Return the [x, y] coordinate for the center point of the cell that contains the specified text.  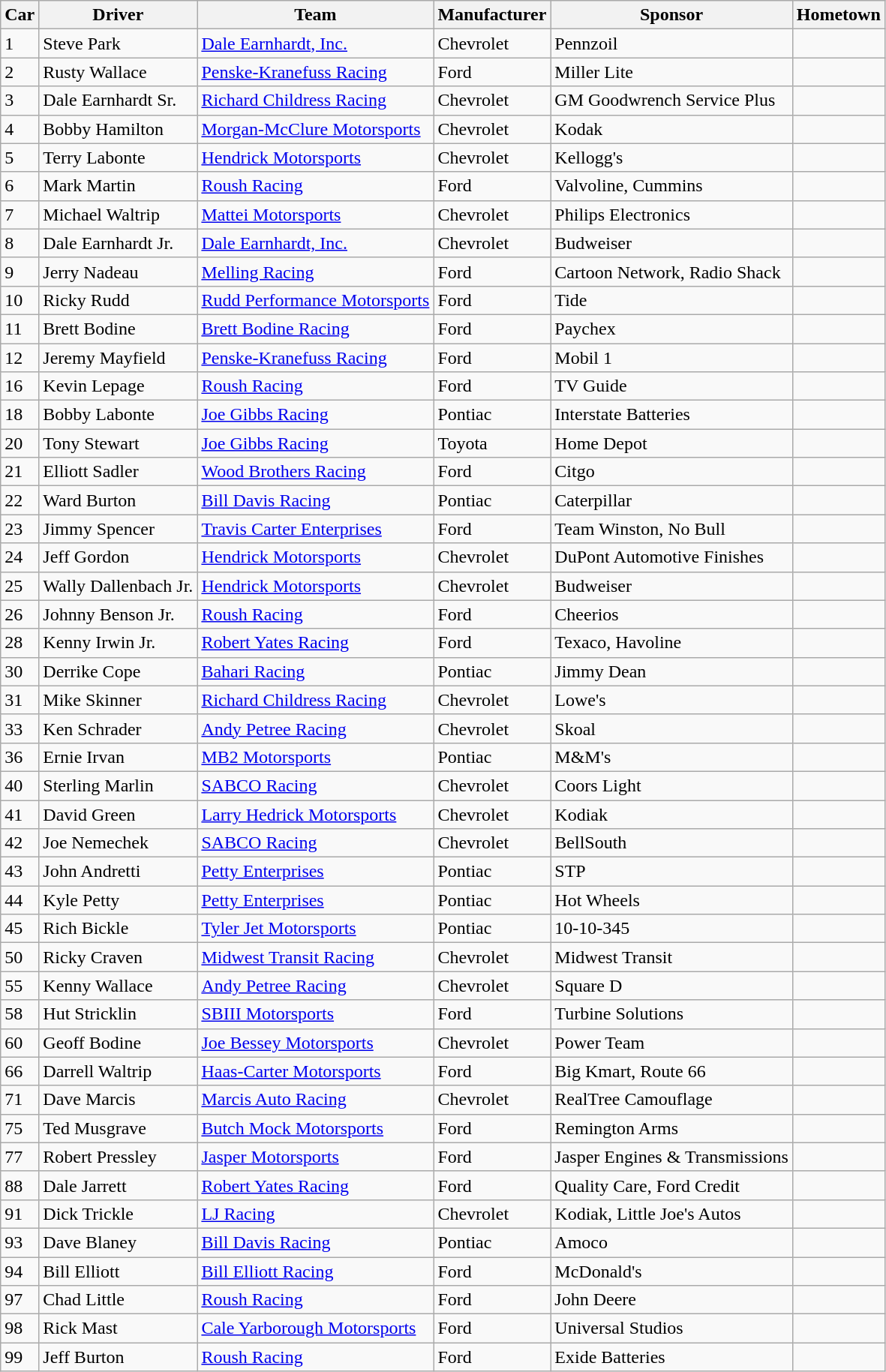
66 [20, 1071]
Wally Dallenbach Jr. [119, 586]
TV Guide [671, 386]
Midwest Transit [671, 957]
Joe Nemechek [119, 843]
Wood Brothers Racing [315, 472]
23 [20, 529]
40 [20, 785]
50 [20, 957]
Darrell Waltrip [119, 1071]
Jasper Engines & Transmissions [671, 1157]
Rich Bickle [119, 929]
Ricky Craven [119, 957]
Kenny Wallace [119, 986]
Team Winston, No Bull [671, 529]
Travis Carter Enterprises [315, 529]
44 [20, 900]
Jimmy Spencer [119, 529]
2 [20, 72]
Jeff Gordon [119, 557]
45 [20, 929]
Joe Bessey Motorsports [315, 1043]
36 [20, 757]
58 [20, 1014]
Rick Mast [119, 1328]
John Deere [671, 1300]
Mark Martin [119, 186]
41 [20, 814]
John Andretti [119, 872]
Mike Skinner [119, 700]
11 [20, 329]
Universal Studios [671, 1328]
Mobil 1 [671, 358]
LJ Racing [315, 1214]
Geoff Bodine [119, 1043]
Driver [119, 15]
Manufacturer [492, 15]
Dave Marcis [119, 1100]
Kenny Irwin Jr. [119, 643]
12 [20, 358]
Johnny Benson Jr. [119, 614]
Melling Racing [315, 272]
Kellogg's [671, 158]
Jimmy Dean [671, 671]
Kodiak [671, 814]
21 [20, 472]
Butch Mock Motorsports [315, 1128]
8 [20, 243]
Big Kmart, Route 66 [671, 1071]
SBIII Motorsports [315, 1014]
Larry Hedrick Motorsports [315, 814]
Elliott Sadler [119, 472]
Toyota [492, 443]
93 [20, 1242]
98 [20, 1328]
Tyler Jet Motorsports [315, 929]
42 [20, 843]
33 [20, 728]
Dale Earnhardt Jr. [119, 243]
Ricky Rudd [119, 300]
Jeremy Mayfield [119, 358]
91 [20, 1214]
Jasper Motorsports [315, 1157]
Derrike Cope [119, 671]
Kyle Petty [119, 900]
Brett Bodine [119, 329]
Exide Batteries [671, 1357]
Jerry Nadeau [119, 272]
Hot Wheels [671, 900]
RealTree Camouflage [671, 1100]
Dick Trickle [119, 1214]
31 [20, 700]
Kodiak, Little Joe's Autos [671, 1214]
Amoco [671, 1242]
Dale Earnhardt Sr. [119, 101]
Skoal [671, 728]
Paychex [671, 329]
Robert Pressley [119, 1157]
Tide [671, 300]
20 [20, 443]
30 [20, 671]
BellSouth [671, 843]
77 [20, 1157]
94 [20, 1271]
Mattei Motorsports [315, 215]
Texaco, Havoline [671, 643]
Turbine Solutions [671, 1014]
Bill Elliott [119, 1271]
Jeff Burton [119, 1357]
MB2 Motorsports [315, 757]
Citgo [671, 472]
Rusty Wallace [119, 72]
97 [20, 1300]
Bahari Racing [315, 671]
Coors Light [671, 785]
Miller Lite [671, 72]
Rudd Performance Motorsports [315, 300]
26 [20, 614]
5 [20, 158]
7 [20, 215]
DuPont Automotive Finishes [671, 557]
Hut Stricklin [119, 1014]
Brett Bodine Racing [315, 329]
16 [20, 386]
Cale Yarborough Motorsports [315, 1328]
75 [20, 1128]
Ward Burton [119, 500]
Valvoline, Cummins [671, 186]
Lowe's [671, 700]
Interstate Batteries [671, 415]
10-10-345 [671, 929]
Hometown [839, 15]
Ted Musgrave [119, 1128]
88 [20, 1185]
Dale Jarrett [119, 1185]
43 [20, 872]
60 [20, 1043]
99 [20, 1357]
1 [20, 44]
Home Depot [671, 443]
18 [20, 415]
Square D [671, 986]
Sponsor [671, 15]
Kevin Lepage [119, 386]
Tony Stewart [119, 443]
Cartoon Network, Radio Shack [671, 272]
Midwest Transit Racing [315, 957]
4 [20, 129]
Dave Blaney [119, 1242]
Sterling Marlin [119, 785]
Steve Park [119, 44]
Caterpillar [671, 500]
Haas-Carter Motorsports [315, 1071]
25 [20, 586]
Ken Schrader [119, 728]
9 [20, 272]
Team [315, 15]
3 [20, 101]
McDonald's [671, 1271]
David Green [119, 814]
Power Team [671, 1043]
STP [671, 872]
28 [20, 643]
GM Goodwrench Service Plus [671, 101]
55 [20, 986]
Marcis Auto Racing [315, 1100]
10 [20, 300]
Bobby Hamilton [119, 129]
Pennzoil [671, 44]
Terry Labonte [119, 158]
Remington Arms [671, 1128]
Bobby Labonte [119, 415]
71 [20, 1100]
M&M's [671, 757]
Philips Electronics [671, 215]
Chad Little [119, 1300]
24 [20, 557]
Michael Waltrip [119, 215]
Quality Care, Ford Credit [671, 1185]
Car [20, 15]
6 [20, 186]
Bill Elliott Racing [315, 1271]
Ernie Irvan [119, 757]
22 [20, 500]
Cheerios [671, 614]
Morgan-McClure Motorsports [315, 129]
Kodak [671, 129]
